Locate the cell with the specified text and output its (X, Y) center coordinate. 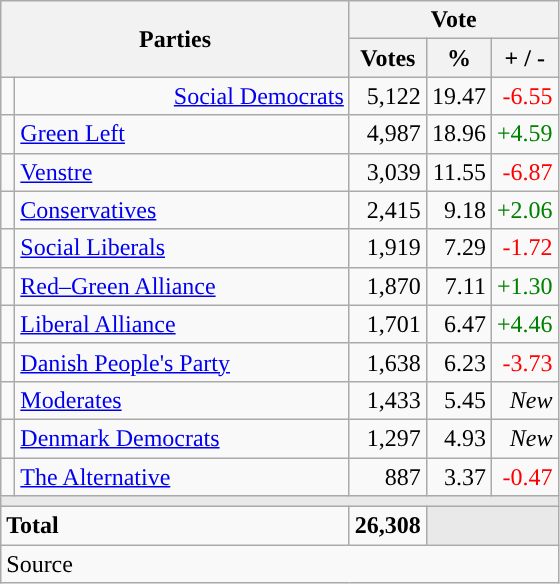
Social Democrats (182, 96)
The Alternative (182, 477)
1,638 (388, 362)
1,433 (388, 400)
+4.59 (524, 134)
Green Left (182, 134)
-6.55 (524, 96)
1,919 (388, 248)
-6.87 (524, 172)
1,297 (388, 438)
Social Liberals (182, 248)
5,122 (388, 96)
2,415 (388, 210)
Total (176, 526)
Conservatives (182, 210)
Source (280, 564)
11.55 (458, 172)
4,987 (388, 134)
3,039 (388, 172)
18.96 (458, 134)
7.29 (458, 248)
Red–Green Alliance (182, 286)
Denmark Democrats (182, 438)
7.11 (458, 286)
+1.30 (524, 286)
Votes (388, 58)
-3.73 (524, 362)
887 (388, 477)
26,308 (388, 526)
3.37 (458, 477)
Liberal Alliance (182, 324)
+4.46 (524, 324)
Venstre (182, 172)
-0.47 (524, 477)
+2.06 (524, 210)
19.47 (458, 96)
Danish People's Party (182, 362)
Moderates (182, 400)
Parties (176, 39)
1,701 (388, 324)
9.18 (458, 210)
Vote (454, 20)
% (458, 58)
1,870 (388, 286)
6.23 (458, 362)
5.45 (458, 400)
+ / - (524, 58)
6.47 (458, 324)
4.93 (458, 438)
-1.72 (524, 248)
